Pinpoint the cell where the given text exists, returning its [X, Y] midpoint coordinate. 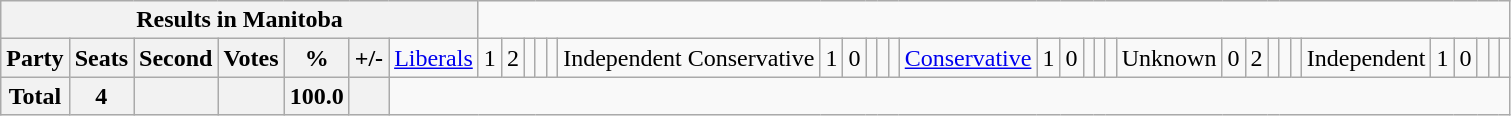
Votes [251, 58]
Seats [101, 58]
Party [35, 58]
100.0 [316, 96]
Results in Manitoba [240, 20]
% [316, 58]
Conservative [968, 58]
Second [176, 58]
+/- [368, 58]
Unknown [1169, 58]
Total [35, 96]
Independent [1366, 58]
Liberals [434, 58]
4 [101, 96]
Independent Conservative [689, 58]
